Identify which cell holds the provided text, then report its [x, y] central coordinate. 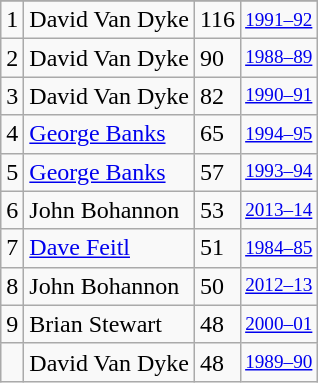
4 [12, 134]
7 [12, 248]
3 [12, 96]
1990–91 [279, 96]
65 [217, 134]
53 [217, 210]
1 [12, 20]
2012–13 [279, 286]
2000–01 [279, 324]
Brian Stewart [110, 324]
1989–90 [279, 362]
5 [12, 172]
82 [217, 96]
57 [217, 172]
1984–85 [279, 248]
1988–89 [279, 58]
2 [12, 58]
50 [217, 286]
8 [12, 286]
116 [217, 20]
Dave Feitl [110, 248]
51 [217, 248]
1993–94 [279, 172]
1991–92 [279, 20]
6 [12, 210]
90 [217, 58]
1994–95 [279, 134]
2013–14 [279, 210]
9 [12, 324]
